Output the [x, y] coordinate of the center of the cell containing the given text.  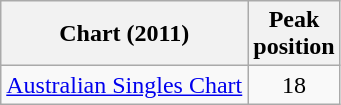
18 [294, 85]
Chart (2011) [124, 34]
Australian Singles Chart [124, 85]
Peakposition [294, 34]
